Return (x, y) of the center of cell containing provided text 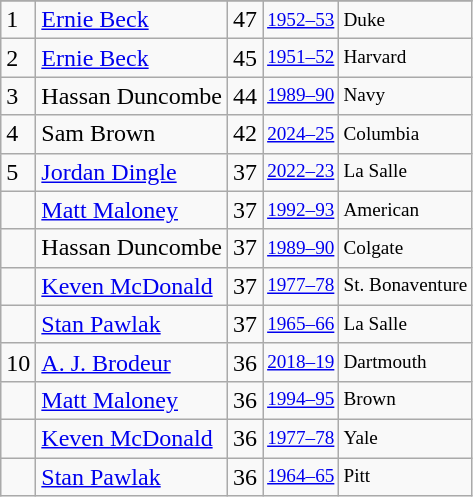
Brown (406, 400)
2 (18, 58)
45 (246, 58)
Sam Brown (132, 134)
1951–52 (301, 58)
Harvard (406, 58)
1964–65 (301, 477)
Navy (406, 96)
Columbia (406, 134)
Colgate (406, 248)
Duke (406, 20)
44 (246, 96)
1965–66 (301, 324)
A. J. Brodeur (132, 362)
Dartmouth (406, 362)
1952–53 (301, 20)
2022–23 (301, 172)
10 (18, 362)
47 (246, 20)
Jordan Dingle (132, 172)
American (406, 210)
5 (18, 172)
4 (18, 134)
Pitt (406, 477)
2024–25 (301, 134)
42 (246, 134)
St. Bonaventure (406, 286)
2018–19 (301, 362)
1 (18, 20)
1994–95 (301, 400)
Yale (406, 438)
3 (18, 96)
1992–93 (301, 210)
